Identify which cell holds the provided text, then report its (x, y) central coordinate. 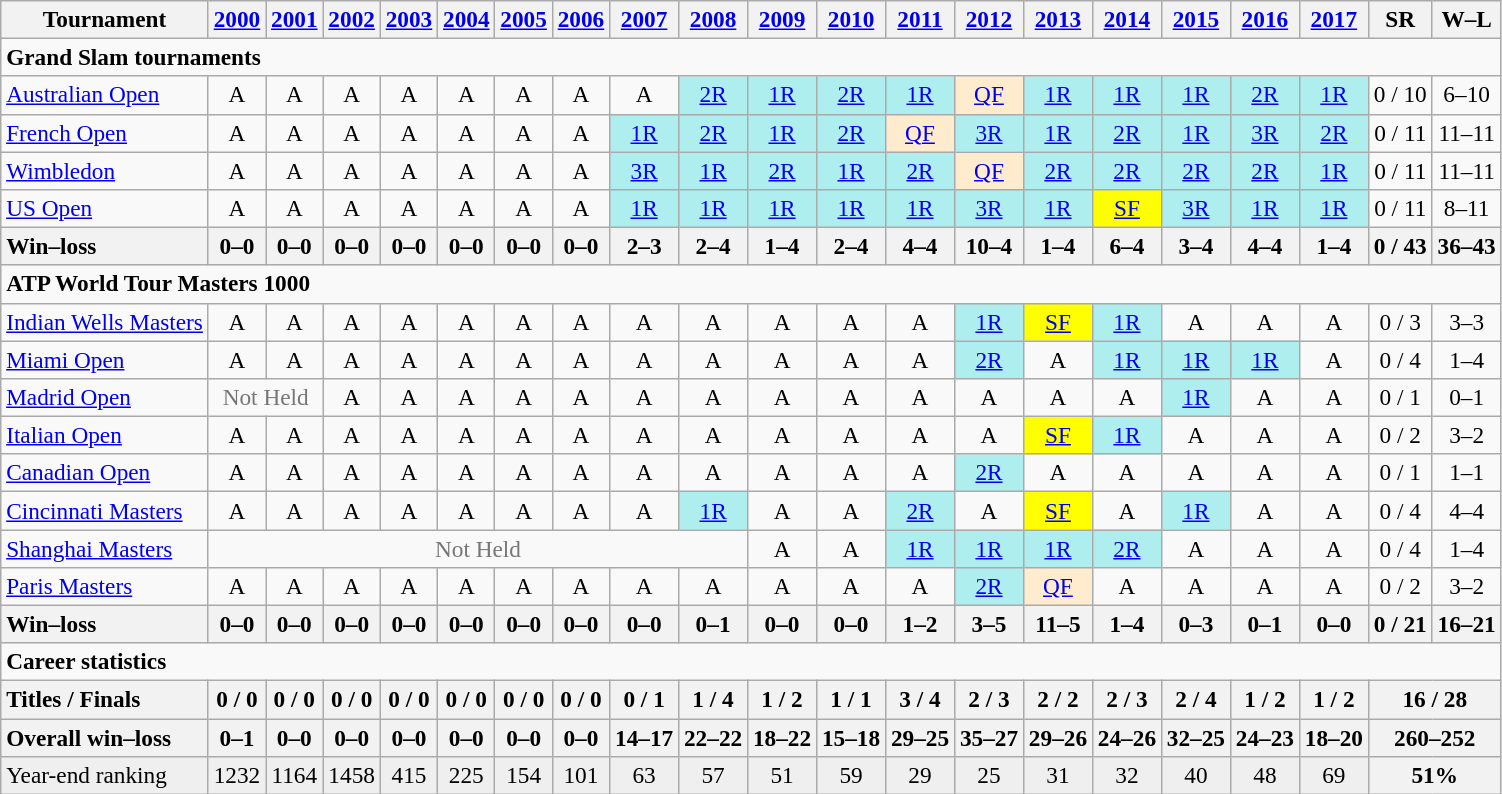
2 / 4 (1196, 699)
Grand Slam tournaments (751, 57)
Canadian Open (105, 473)
2003 (408, 19)
2014 (1126, 19)
2006 (580, 19)
2015 (1196, 19)
ATP World Tour Masters 1000 (751, 284)
US Open (105, 208)
31 (1058, 775)
40 (1196, 775)
1232 (236, 775)
32–25 (1196, 737)
25 (988, 775)
6–4 (1126, 246)
Wimbledon (105, 170)
0 / 3 (1400, 322)
Miami Open (105, 359)
51 (782, 775)
0–3 (1196, 624)
14–17 (644, 737)
2016 (1264, 19)
2017 (1334, 19)
Paris Masters (105, 586)
0 / 21 (1400, 624)
101 (580, 775)
Tournament (105, 19)
3–3 (1466, 322)
24–23 (1264, 737)
35–27 (988, 737)
3–4 (1196, 246)
3–5 (988, 624)
2004 (466, 19)
2008 (714, 19)
24–26 (1126, 737)
225 (466, 775)
Career statistics (751, 662)
French Open (105, 133)
22–22 (714, 737)
2012 (988, 19)
48 (1264, 775)
Year-end ranking (105, 775)
2000 (236, 19)
0 / 10 (1400, 95)
8–11 (1466, 208)
16 / 28 (1434, 699)
260–252 (1434, 737)
2 / 2 (1058, 699)
1 / 1 (852, 699)
1 / 4 (714, 699)
2005 (524, 19)
1–1 (1466, 473)
29 (920, 775)
10–4 (988, 246)
2–3 (644, 246)
59 (852, 775)
SR (1400, 19)
0 / 43 (1400, 246)
Overall win–loss (105, 737)
18–22 (782, 737)
W–L (1466, 19)
29–25 (920, 737)
Titles / Finals (105, 699)
11–5 (1058, 624)
2009 (782, 19)
2002 (352, 19)
32 (1126, 775)
57 (714, 775)
6–10 (1466, 95)
Madrid Open (105, 397)
2013 (1058, 19)
Australian Open (105, 95)
2007 (644, 19)
2011 (920, 19)
69 (1334, 775)
154 (524, 775)
1458 (352, 775)
29–26 (1058, 737)
16–21 (1466, 624)
2010 (852, 19)
51% (1434, 775)
Cincinnati Masters (105, 510)
415 (408, 775)
Italian Open (105, 435)
Indian Wells Masters (105, 322)
1–2 (920, 624)
36–43 (1466, 246)
Shanghai Masters (105, 548)
18–20 (1334, 737)
2001 (294, 19)
63 (644, 775)
3 / 4 (920, 699)
15–18 (852, 737)
1164 (294, 775)
